Detect which cell encompasses the target text, then output its (x, y) center coordinate. 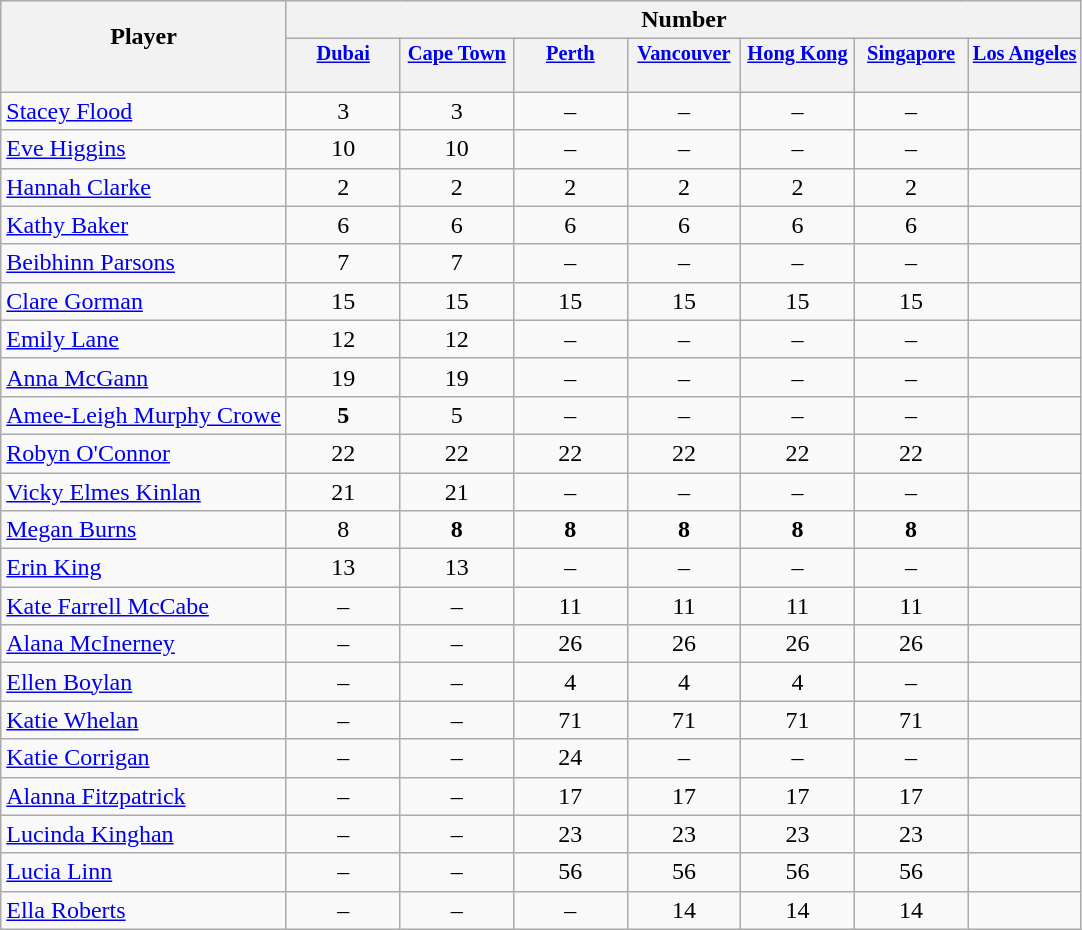
Stacey Flood (144, 111)
Emily Lane (144, 339)
Megan Burns (144, 530)
Vancouver (684, 54)
Cape Town (457, 54)
Anna McGann (144, 377)
Perth (571, 54)
Beibhinn Parsons (144, 263)
Eve Higgins (144, 149)
Katie Corrigan (144, 758)
Clare Gorman (144, 301)
Hannah Clarke (144, 187)
Lucinda Kinghan (144, 834)
Lucia Linn (144, 872)
Amee-Leigh Murphy Crowe (144, 415)
Alanna Fitzpatrick (144, 796)
Dubai (343, 54)
Vicky Elmes Kinlan (144, 491)
Kate Farrell McCabe (144, 606)
Player (144, 36)
Singapore (911, 54)
Kathy Baker (144, 225)
Katie Whelan (144, 720)
Los Angeles (1025, 54)
Erin King (144, 568)
Robyn O'Connor (144, 453)
Ellen Boylan (144, 682)
24 (571, 758)
Ella Roberts (144, 910)
Hong Kong (798, 54)
Alana McInerney (144, 644)
Number (684, 20)
